Determine the [x, y] coordinate at the center of the cell enclosing the given text.  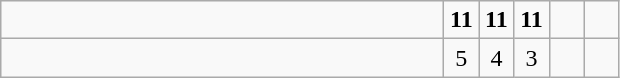
5 [462, 58]
3 [532, 58]
4 [496, 58]
